Provide the (x, y) coordinate of the cell's center where the given text is located.  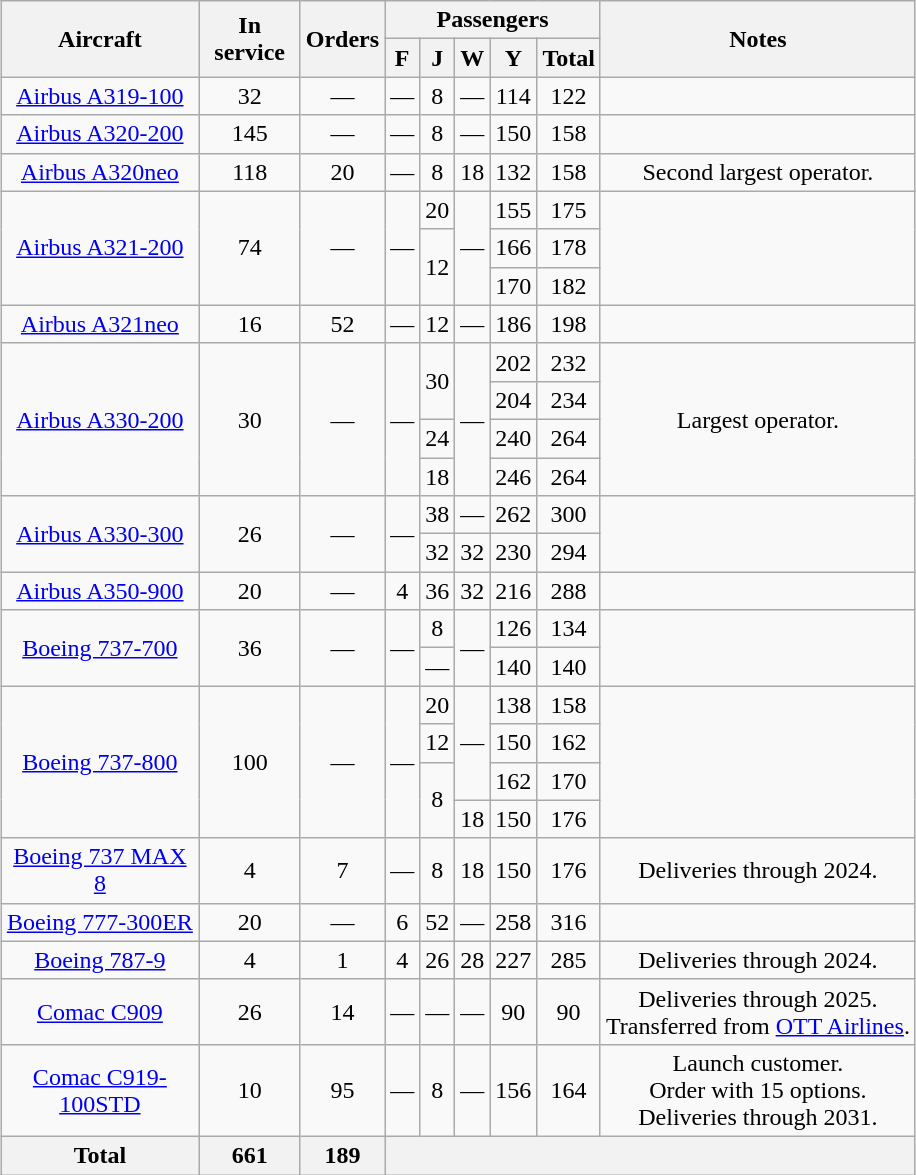
Largest operator. (758, 419)
Second largest operator. (758, 172)
16 (250, 324)
122 (569, 96)
Boeing 737 MAX 8 (100, 870)
Launch customer.Order with 15 options.Deliveries through 2031. (758, 1090)
Airbus A330-300 (100, 534)
198 (569, 324)
F (402, 58)
38 (438, 515)
Deliveries through 2025.Transferred from OTT Airlines. (758, 1012)
28 (472, 960)
Orders (342, 39)
126 (514, 629)
24 (438, 438)
189 (342, 1155)
10 (250, 1090)
100 (250, 762)
661 (250, 1155)
Boeing 737-700 (100, 648)
Airbus A320-200 (100, 134)
285 (569, 960)
166 (514, 248)
Boeing 737-800 (100, 762)
262 (514, 515)
227 (514, 960)
Boeing 787-9 (100, 960)
138 (514, 705)
178 (569, 248)
In service (250, 39)
182 (569, 286)
175 (569, 210)
Airbus A320neo (100, 172)
Passengers (493, 20)
156 (514, 1090)
145 (250, 134)
155 (514, 210)
95 (342, 1090)
Airbus A321neo (100, 324)
204 (514, 400)
114 (514, 96)
240 (514, 438)
Y (514, 58)
Comac C919-100STD (100, 1090)
74 (250, 248)
6 (402, 922)
232 (569, 362)
J (438, 58)
Comac C909 (100, 1012)
288 (569, 591)
230 (514, 553)
7 (342, 870)
Notes (758, 39)
Airbus A321-200 (100, 248)
Airbus A319-100 (100, 96)
14 (342, 1012)
Airbus A330-200 (100, 419)
Aircraft (100, 39)
Boeing 777-300ER (100, 922)
316 (569, 922)
216 (514, 591)
118 (250, 172)
246 (514, 477)
186 (514, 324)
164 (569, 1090)
W (472, 58)
202 (514, 362)
1 (342, 960)
134 (569, 629)
294 (569, 553)
234 (569, 400)
132 (514, 172)
258 (514, 922)
300 (569, 515)
Airbus A350-900 (100, 591)
